Output the [x, y] coordinate of the center of the cell containing the given text.  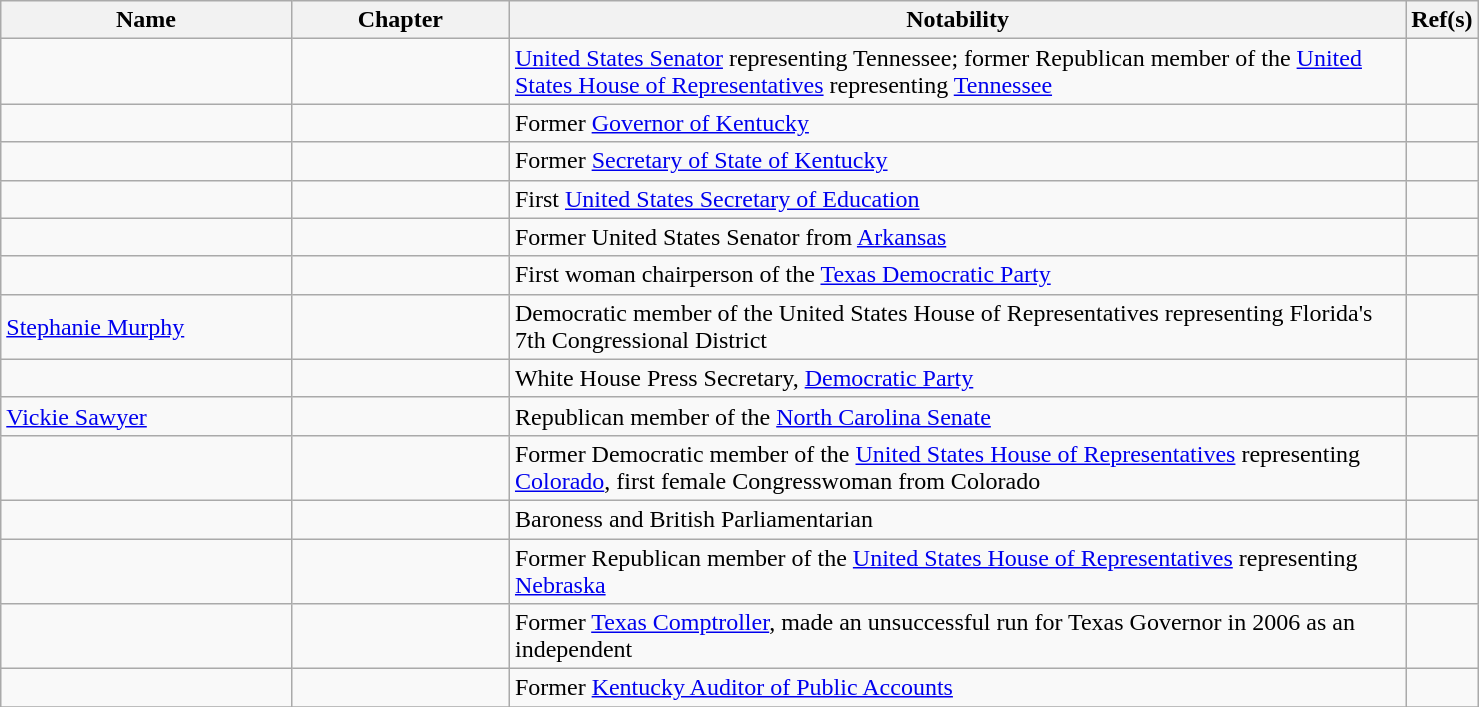
United States Senator representing Tennessee; former Republican member of the United States House of Representatives representing Tennessee [957, 72]
Ref(s) [1442, 20]
First woman chairperson of the Texas Democratic Party [957, 275]
Democratic member of the United States House of Representatives representing Florida's 7th Congressional District [957, 326]
Former Governor of Kentucky [957, 123]
Name [146, 20]
Former Texas Comptroller, made an unsuccessful run for Texas Governor in 2006 as an independent [957, 636]
Vickie Sawyer [146, 416]
Baroness and British Parliamentarian [957, 519]
Former Democratic member of the United States House of Representatives representing Colorado, first female Congresswoman from Colorado [957, 468]
Stephanie Murphy [146, 326]
White House Press Secretary, Democratic Party [957, 378]
Former Kentucky Auditor of Public Accounts [957, 688]
Former Republican member of the United States House of Representatives representing Nebraska [957, 570]
Former United States Senator from Arkansas [957, 237]
Former Secretary of State of Kentucky [957, 161]
Chapter [400, 20]
Republican member of the North Carolina Senate [957, 416]
Notability [957, 20]
First United States Secretary of Education [957, 199]
